Capture the cell that displays the provided text and extract its [x, y] central coordinate. 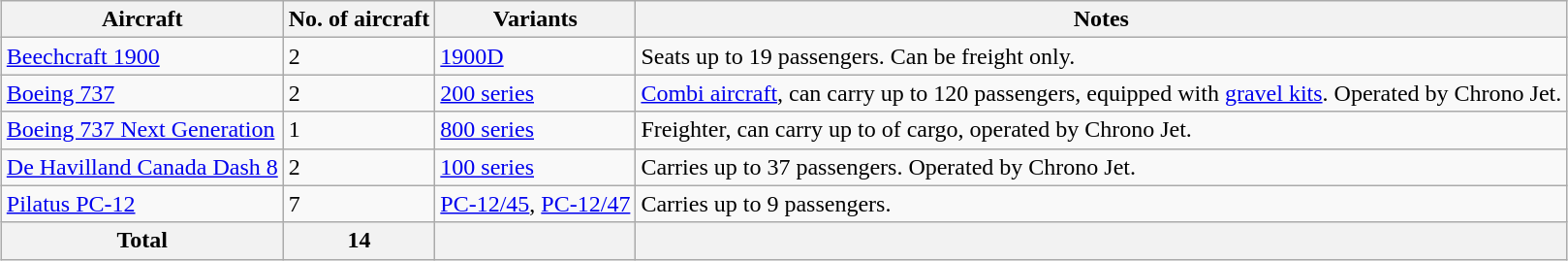
Notes [1101, 19]
Pilatus PC-12 [141, 204]
Freighter, can carry up to of cargo, operated by Chrono Jet. [1101, 130]
Beechcraft 1900 [141, 56]
200 series [535, 93]
Combi aircraft, can carry up to 120 passengers, equipped with gravel kits. Operated by Chrono Jet. [1101, 93]
Variants [535, 19]
14 [359, 241]
800 series [535, 130]
Carries up to 37 passengers. Operated by Chrono Jet. [1101, 167]
Seats up to 19 passengers. Can be freight only. [1101, 56]
Boeing 737 [141, 93]
PC-12/45, PC-12/47 [535, 204]
7 [359, 204]
Total [141, 241]
Aircraft [141, 19]
1900D [535, 56]
No. of aircraft [359, 19]
100 series [535, 167]
Carries up to 9 passengers. [1101, 204]
Boeing 737 Next Generation [141, 130]
De Havilland Canada Dash 8 [141, 167]
1 [359, 130]
